Return [x, y] of the center of cell containing provided text 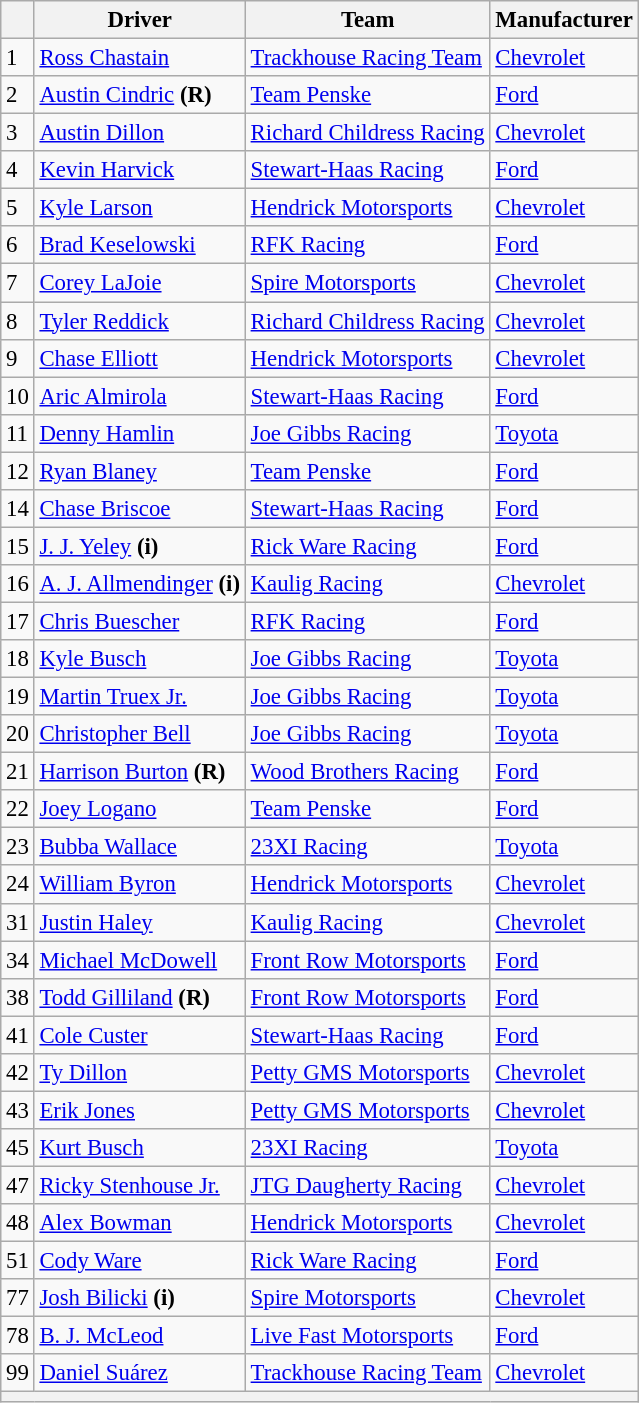
2 [18, 95]
42 [18, 1073]
Kyle Larson [140, 208]
Ty Dillon [140, 1073]
15 [18, 546]
41 [18, 1035]
99 [18, 1373]
31 [18, 922]
34 [18, 960]
Christopher Bell [140, 734]
24 [18, 885]
77 [18, 1298]
18 [18, 659]
5 [18, 208]
Ross Chastain [140, 58]
A. J. Allmendinger (i) [140, 584]
Chris Buescher [140, 621]
48 [18, 1223]
Chase Elliott [140, 358]
19 [18, 697]
Cody Ware [140, 1261]
43 [18, 1110]
Kurt Busch [140, 1148]
7 [18, 283]
Alex Bowman [140, 1223]
Manufacturer [564, 20]
22 [18, 809]
Kevin Harvick [140, 170]
Chase Briscoe [140, 509]
23 [18, 847]
45 [18, 1148]
Harrison Burton (R) [140, 772]
Erik Jones [140, 1110]
21 [18, 772]
20 [18, 734]
Martin Truex Jr. [140, 697]
4 [18, 170]
Tyler Reddick [140, 321]
38 [18, 997]
Joey Logano [140, 809]
6 [18, 245]
78 [18, 1336]
Kyle Busch [140, 659]
Team [368, 20]
JTG Daugherty Racing [368, 1185]
William Byron [140, 885]
10 [18, 396]
17 [18, 621]
9 [18, 358]
Live Fast Motorsports [368, 1336]
Ryan Blaney [140, 471]
Todd Gilliland (R) [140, 997]
16 [18, 584]
Brad Keselowski [140, 245]
Daniel Suárez [140, 1373]
47 [18, 1185]
Denny Hamlin [140, 433]
Ricky Stenhouse Jr. [140, 1185]
51 [18, 1261]
3 [18, 133]
14 [18, 509]
Driver [140, 20]
1 [18, 58]
J. J. Yeley (i) [140, 546]
Aric Almirola [140, 396]
Wood Brothers Racing [368, 772]
Austin Dillon [140, 133]
Austin Cindric (R) [140, 95]
Corey LaJoie [140, 283]
Bubba Wallace [140, 847]
Josh Bilicki (i) [140, 1298]
Michael McDowell [140, 960]
12 [18, 471]
11 [18, 433]
8 [18, 321]
Justin Haley [140, 922]
Cole Custer [140, 1035]
B. J. McLeod [140, 1336]
